For the text-containing cell, return its midpoint in [X, Y] coordinate format. 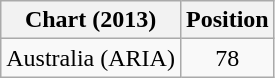
Chart (2013) [91, 20]
78 [227, 58]
Australia (ARIA) [91, 58]
Position [227, 20]
